Return the (X, Y) coordinate for the center point of the cell that contains the specified text.  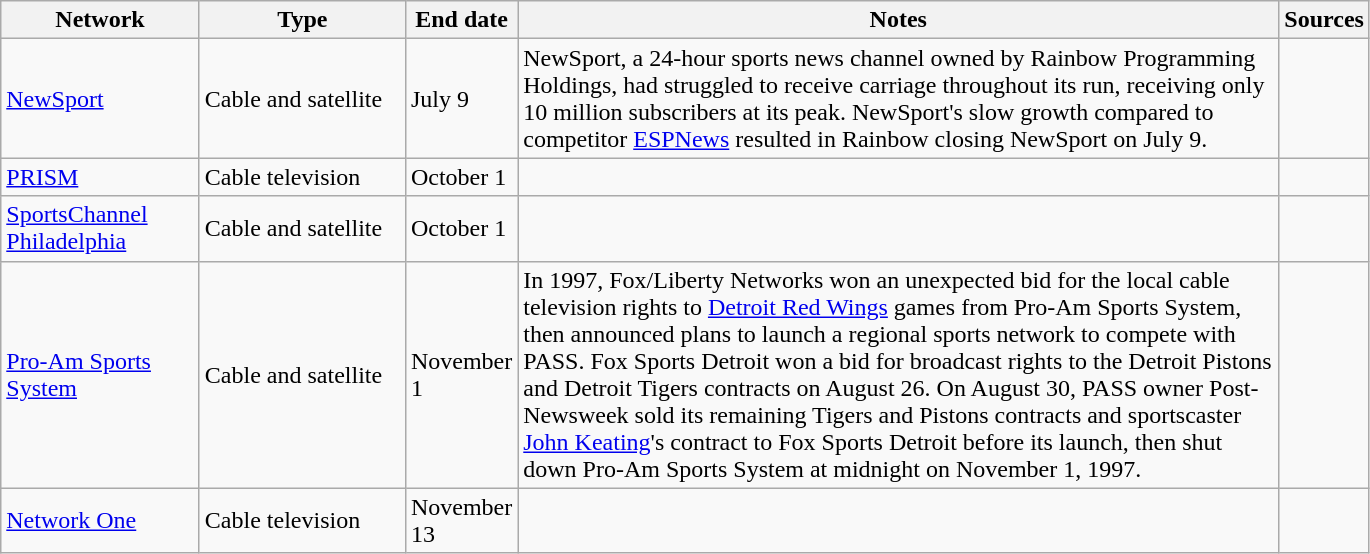
November 1 (461, 374)
Network One (100, 520)
End date (461, 20)
NewSport (100, 98)
Pro-Am Sports System (100, 374)
November 13 (461, 520)
July 9 (461, 98)
Network (100, 20)
Type (302, 20)
PRISM (100, 177)
Sources (1324, 20)
SportsChannel Philadelphia (100, 228)
Notes (898, 20)
